Return the (X, Y) coordinate for the center point of the cell that contains the specified text.  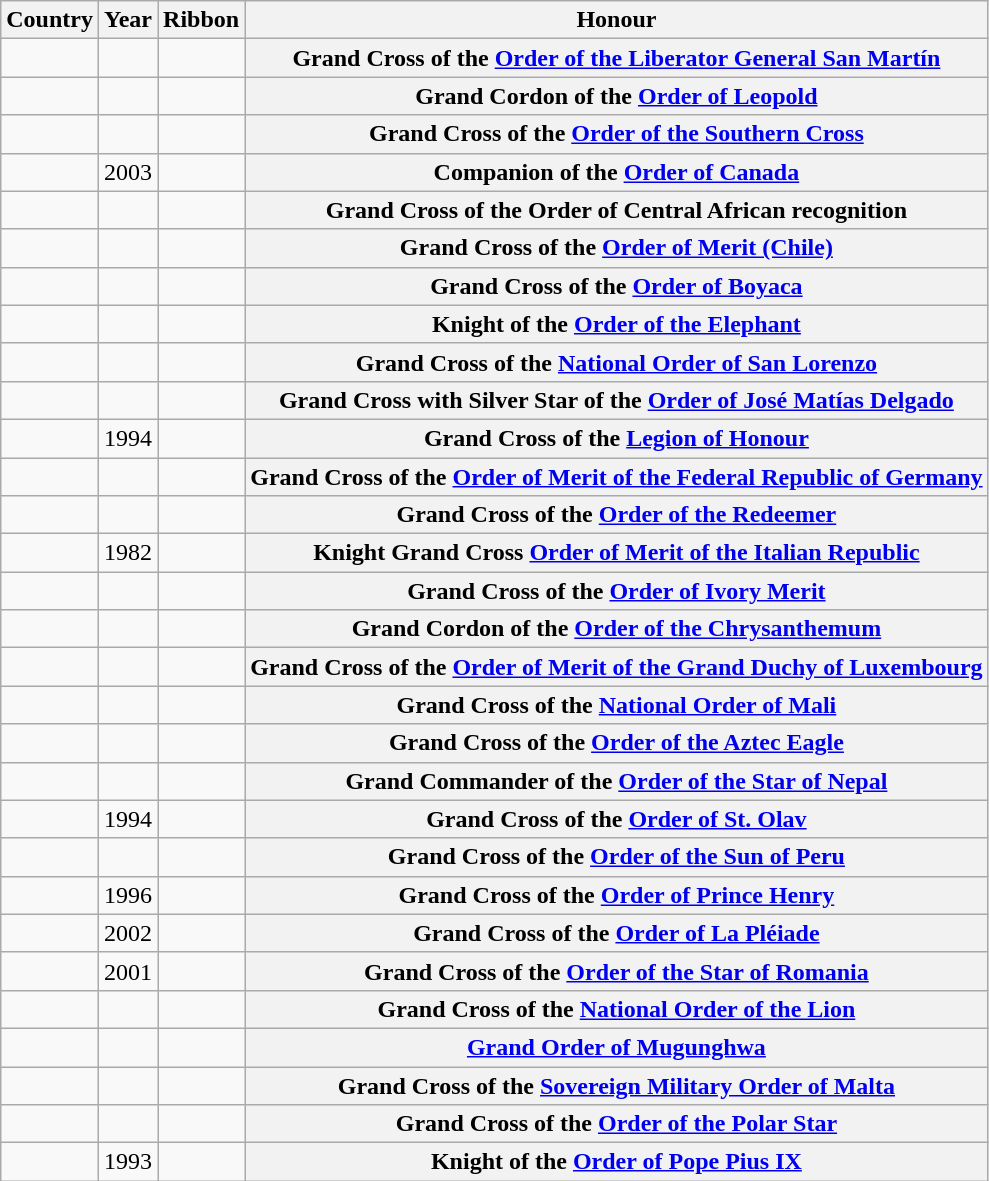
Grand Commander of the Order of the Star of Nepal (616, 781)
1996 (128, 895)
Grand Cross of the Order of the Liberator General San Martín (616, 58)
Grand Cross of the Order of the Polar Star (616, 1124)
Grand Cross of the Order of the Star of Romania (616, 971)
Grand Order of Mugunghwa (616, 1047)
Knight of the Order of the Elephant (616, 324)
2003 (128, 172)
Honour (616, 20)
Country (50, 20)
Grand Cross of the Order of Merit (Chile) (616, 248)
Grand Cross of the Order of Ivory Merit (616, 591)
Grand Cross of the Order of St. Olav (616, 819)
Grand Cross of the Order of the Redeemer (616, 515)
Grand Cordon of the Order of the Chrysanthemum (616, 629)
Grand Cross of the Order of Boyaca (616, 286)
Grand Cross of the Order of Prince Henry (616, 895)
Grand Cordon of the Order of Leopold (616, 96)
Grand Cross of the Legion of Honour (616, 438)
Grand Cross of the Order of Merit of the Federal Republic of Germany (616, 477)
Year (128, 20)
Grand Cross of the National Order of San Lorenzo (616, 362)
Grand Cross of the Sovereign Military Order of Malta (616, 1085)
Grand Cross of the Order of the Sun of Peru (616, 857)
2001 (128, 971)
1982 (128, 553)
Grand Cross of the National Order of Mali (616, 705)
2002 (128, 933)
Knight Grand Cross Order of Merit of the Italian Republic (616, 553)
Ribbon (202, 20)
1993 (128, 1162)
Grand Cross of the National Order of the Lion (616, 1009)
Grand Cross of the Order of La Pléiade (616, 933)
Companion of the Order of Canada (616, 172)
Grand Cross with Silver Star of the Order of José Matías Delgado (616, 400)
Grand Cross of the Order of Central African recognition (616, 210)
Grand Cross of the Order of the Aztec Eagle (616, 743)
Grand Cross of the Order of the Southern Cross (616, 134)
Grand Cross of the Order of Merit of the Grand Duchy of Luxembourg (616, 667)
Knight of the Order of Pope Pius IX (616, 1162)
